Provide the (X, Y) coordinate of the cell's center where the given text is located.  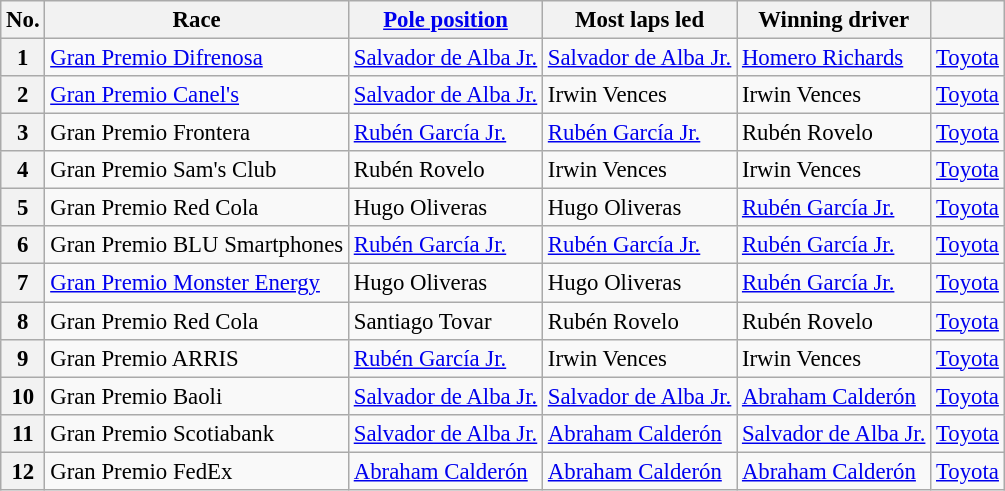
4 (23, 170)
No. (23, 20)
3 (23, 133)
10 (23, 396)
Pole position (445, 20)
12 (23, 471)
Race (197, 20)
11 (23, 433)
7 (23, 283)
8 (23, 321)
Gran Premio ARRIS (197, 358)
Gran Premio Difrenosa (197, 58)
Most laps led (640, 20)
Santiago Tovar (445, 321)
Gran Premio FedEx (197, 471)
5 (23, 208)
Homero Richards (834, 58)
Gran Premio Sam's Club (197, 170)
9 (23, 358)
Gran Premio Canel's (197, 95)
Gran Premio Monster Energy (197, 283)
6 (23, 245)
Gran Premio BLU Smartphones (197, 245)
2 (23, 95)
Gran Premio Scotiabank (197, 433)
Gran Premio Frontera (197, 133)
Gran Premio Baoli (197, 396)
Winning driver (834, 20)
1 (23, 58)
